Determine the (X, Y) coordinate at the center of the cell enclosing the given text.  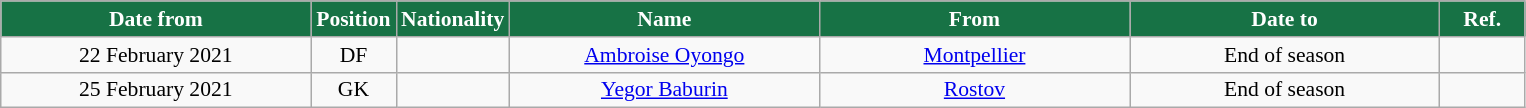
Position (354, 19)
From (974, 19)
Rostov (974, 90)
25 February 2021 (156, 90)
Ambroise Oyongo (664, 55)
Ref. (1482, 19)
Name (664, 19)
Date from (156, 19)
GK (354, 90)
Montpellier (974, 55)
Yegor Baburin (664, 90)
22 February 2021 (156, 55)
DF (354, 55)
Date to (1285, 19)
Nationality (452, 19)
